Return (X, Y) of the center of cell containing provided text 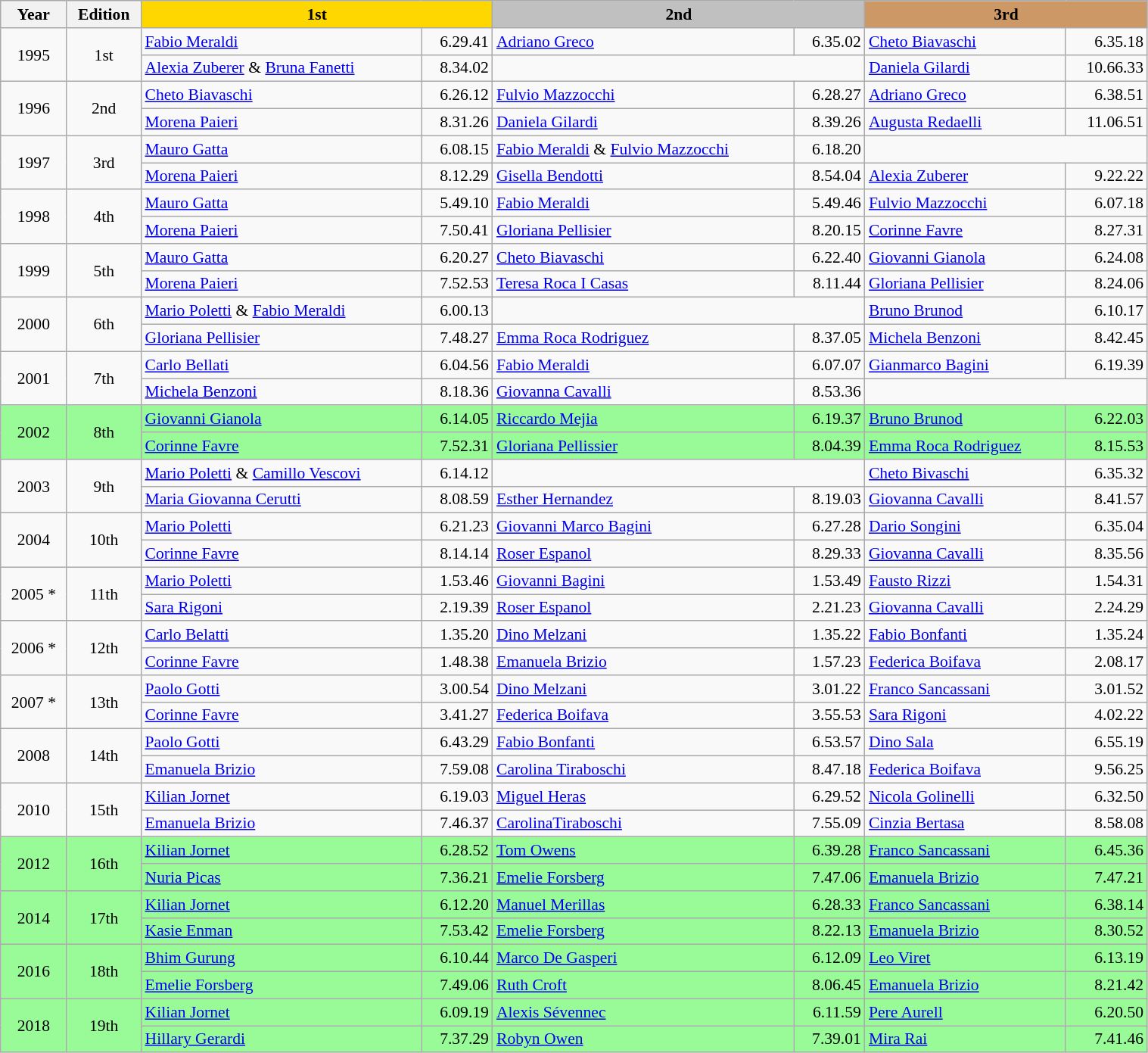
1.54.31 (1106, 581)
8.58.08 (1106, 824)
6.10.17 (1106, 311)
2006 * (33, 648)
1998 (33, 217)
8.08.59 (457, 500)
2014 (33, 917)
3.01.52 (1106, 689)
2005 * (33, 593)
18th (104, 972)
15th (104, 810)
Nuria Picas (281, 877)
2004 (33, 541)
2012 (33, 865)
8.27.31 (1106, 230)
6.07.18 (1106, 204)
8.15.53 (1106, 446)
7.53.42 (457, 931)
1.48.38 (457, 662)
6.14.05 (457, 419)
6.29.52 (829, 796)
Carlo Bellati (281, 365)
8.37.05 (829, 338)
8.22.13 (829, 931)
8.47.18 (829, 770)
16th (104, 865)
6.35.18 (1106, 42)
6.12.20 (457, 905)
3.55.53 (829, 715)
6th (104, 324)
8.29.33 (829, 554)
17th (104, 917)
1.53.46 (457, 581)
9.22.22 (1106, 176)
1995 (33, 55)
6.18.20 (829, 149)
1996 (33, 109)
8.20.15 (829, 230)
3.01.22 (829, 689)
11th (104, 593)
6.21.23 (457, 527)
10.66.33 (1106, 68)
6.28.52 (457, 851)
Leo Viret (966, 958)
Carlo Belatti (281, 635)
9.56.25 (1106, 770)
Pere Aurell (966, 1012)
6.20.27 (457, 257)
7.37.29 (457, 1039)
7.55.09 (829, 824)
8.04.39 (829, 446)
6.19.39 (1106, 365)
6.27.28 (829, 527)
6.35.04 (1106, 527)
8.24.06 (1106, 284)
3.00.54 (457, 689)
2007 * (33, 703)
6.38.14 (1106, 905)
8th (104, 433)
7th (104, 379)
Riccardo Mejia (643, 419)
6.24.08 (1106, 257)
6.26.12 (457, 95)
Augusta Redaelli (966, 123)
Tom Owens (643, 851)
2003 (33, 486)
6.13.19 (1106, 958)
6.20.50 (1106, 1012)
6.35.32 (1106, 473)
Teresa Roca I Casas (643, 284)
2010 (33, 810)
6.35.02 (829, 42)
6.43.29 (457, 743)
Dario Songini (966, 527)
11.06.51 (1106, 123)
Dino Sala (966, 743)
5.49.10 (457, 204)
8.53.36 (829, 392)
6.19.37 (829, 419)
Year (33, 14)
6.14.12 (457, 473)
8.12.29 (457, 176)
Mira Rai (966, 1039)
8.54.04 (829, 176)
6.08.15 (457, 149)
Gloriana Pellissier (643, 446)
8.14.14 (457, 554)
6.19.03 (457, 796)
7.47.21 (1106, 877)
7.46.37 (457, 824)
8.31.26 (457, 123)
Hillary Gerardi (281, 1039)
Marco De Gasperi (643, 958)
Cheto Bivaschi (966, 473)
8.39.26 (829, 123)
6.53.57 (829, 743)
1.35.24 (1106, 635)
CarolinaTiraboschi (643, 824)
6.09.19 (457, 1012)
Cinzia Bertasa (966, 824)
9th (104, 486)
6.28.33 (829, 905)
2002 (33, 433)
8.35.56 (1106, 554)
2000 (33, 324)
Robyn Owen (643, 1039)
7.50.41 (457, 230)
2008 (33, 755)
6.22.40 (829, 257)
6.22.03 (1106, 419)
3.41.27 (457, 715)
Giovanni Bagini (643, 581)
7.48.27 (457, 338)
Alexia Zuberer (966, 176)
2018 (33, 1025)
1.57.23 (829, 662)
7.52.31 (457, 446)
Alexia Zuberer & Bruna Fanetti (281, 68)
8.41.57 (1106, 500)
12th (104, 648)
10th (104, 541)
6.07.07 (829, 365)
6.45.36 (1106, 851)
2.19.39 (457, 608)
8.21.42 (1106, 986)
Manuel Merillas (643, 905)
8.34.02 (457, 68)
Kasie Enman (281, 931)
Gianmarco Bagini (966, 365)
6.28.27 (829, 95)
7.41.46 (1106, 1039)
Carolina Tiraboschi (643, 770)
2001 (33, 379)
8.19.03 (829, 500)
4th (104, 217)
7.39.01 (829, 1039)
8.42.45 (1106, 338)
2.08.17 (1106, 662)
7.36.21 (457, 877)
Giovanni Marco Bagini (643, 527)
Mario Poletti & Camillo Vescovi (281, 473)
8.06.45 (829, 986)
1997 (33, 162)
Fausto Rizzi (966, 581)
14th (104, 755)
1.35.22 (829, 635)
Fabio Meraldi & Fulvio Mazzocchi (643, 149)
Bhim Gurung (281, 958)
Miguel Heras (643, 796)
Nicola Golinelli (966, 796)
7.47.06 (829, 877)
2.24.29 (1106, 608)
6.10.44 (457, 958)
Ruth Croft (643, 986)
4.02.22 (1106, 715)
Gisella Bendotti (643, 176)
8.11.44 (829, 284)
6.04.56 (457, 365)
8.30.52 (1106, 931)
1.35.20 (457, 635)
6.38.51 (1106, 95)
13th (104, 703)
Esther Hernandez (643, 500)
Alexis Sévennec (643, 1012)
6.00.13 (457, 311)
8.18.36 (457, 392)
Maria Giovanna Cerutti (281, 500)
19th (104, 1025)
6.55.19 (1106, 743)
1999 (33, 271)
7.59.08 (457, 770)
6.11.59 (829, 1012)
6.12.09 (829, 958)
7.52.53 (457, 284)
Mario Poletti & Fabio Meraldi (281, 311)
6.29.41 (457, 42)
6.32.50 (1106, 796)
1.53.49 (829, 581)
7.49.06 (457, 986)
6.39.28 (829, 851)
Edition (104, 14)
5th (104, 271)
2016 (33, 972)
5.49.46 (829, 204)
2.21.23 (829, 608)
